Capture the cell that displays the provided text and extract its [x, y] central coordinate. 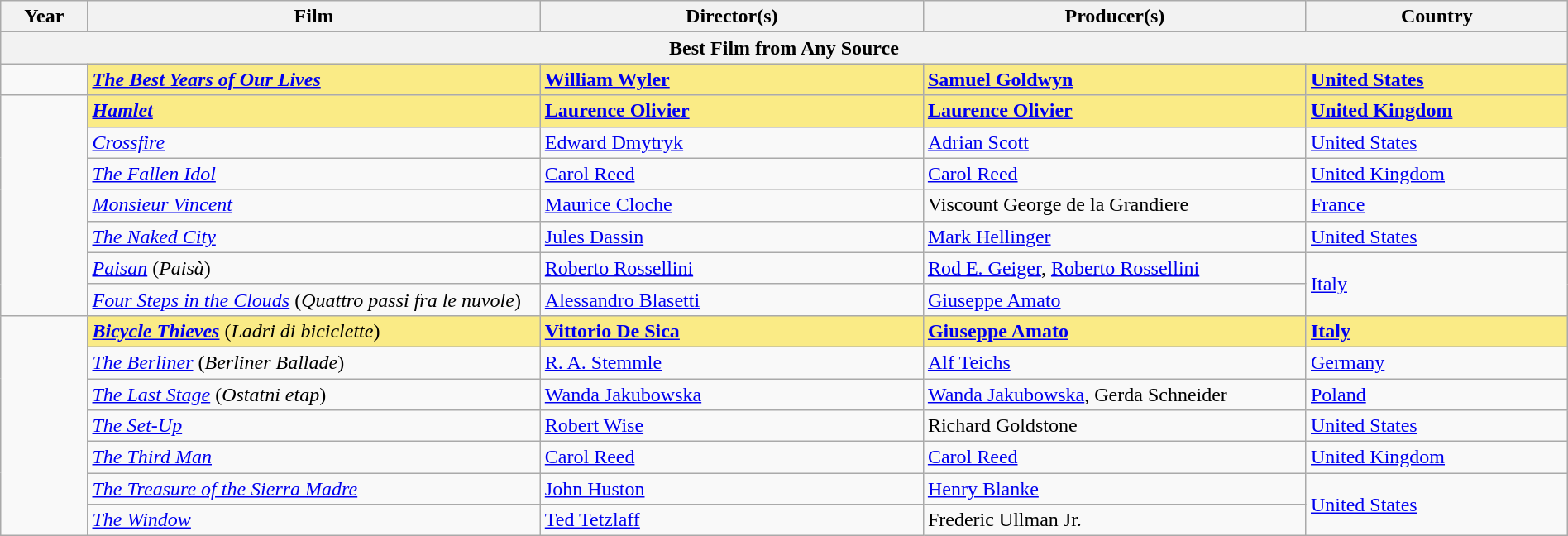
Poland [1437, 395]
Producer(s) [1115, 17]
Paisan (Paisà) [314, 268]
Roberto Rossellini [731, 268]
The Set-Up [314, 426]
Richard Goldstone [1115, 426]
Henry Blanke [1115, 489]
The Third Man [314, 457]
Crossfire [314, 142]
The Naked City [314, 237]
Country [1437, 17]
Hamlet [314, 111]
Alf Teichs [1115, 362]
The Window [314, 520]
Year [45, 17]
Jules Dassin [731, 237]
Monsieur Vincent [314, 205]
Four Steps in the Clouds (Quattro passi fra le nuvole) [314, 299]
The Treasure of the Sierra Madre [314, 489]
Wanda Jakubowska [731, 395]
Samuel Goldwyn [1115, 79]
Alessandro Blasetti [731, 299]
Best Film from Any Source [784, 48]
The Last Stage (Ostatni etap) [314, 395]
Director(s) [731, 17]
The Fallen Idol [314, 174]
Frederic Ullman Jr. [1115, 520]
France [1437, 205]
The Berliner (Berliner Ballade) [314, 362]
Rod E. Geiger, Roberto Rossellini [1115, 268]
Germany [1437, 362]
Film [314, 17]
R. A. Stemmle [731, 362]
Maurice Cloche [731, 205]
Adrian Scott [1115, 142]
Vittorio De Sica [731, 331]
Viscount George de la Grandiere [1115, 205]
John Huston [731, 489]
Wanda Jakubowska, Gerda Schneider [1115, 395]
The Best Years of Our Lives [314, 79]
William Wyler [731, 79]
Mark Hellinger [1115, 237]
Ted Tetzlaff [731, 520]
Robert Wise [731, 426]
Edward Dmytryk [731, 142]
Bicycle Thieves (Ladri di biciclette) [314, 331]
